Extract the [X, Y] coordinate from the center of the cell holding the provided text.  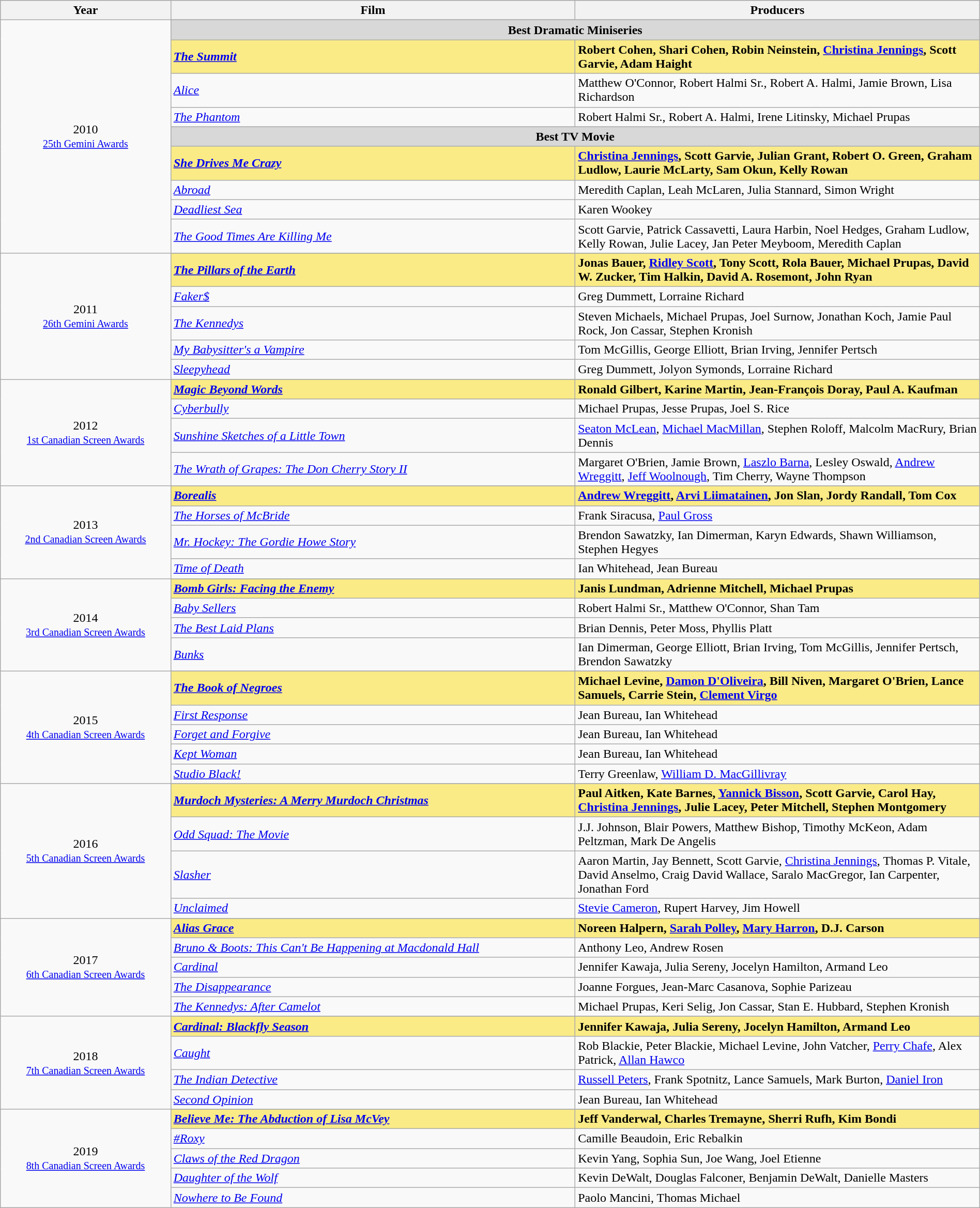
She Drives Me Crazy [373, 163]
2017 6th Canadian Screen Awards [86, 967]
Scott Garvie, Patrick Cassavetti, Laura Harbin, Noel Hedges, Graham Ludlow, Kelly Rowan, Julie Lacey, Jan Peter Meyboom, Meredith Caplan [777, 236]
Forget and Forgive [373, 735]
My Babysitter's a Vampire [373, 350]
The Indian Detective [373, 1079]
Cardinal [373, 967]
Time of Death [373, 569]
Studio Black! [373, 774]
2013 2nd Canadian Screen Awards [86, 532]
Best Dramatic Miniseries [575, 30]
Matthew O'Connor, Robert Halmi Sr., Robert A. Halmi, Jamie Brown, Lisa Richardson [777, 90]
Brendon Sawatzky, Ian Dimerman, Karyn Edwards, Shawn Williamson, Stephen Hegyes [777, 542]
Robert Halmi Sr., Matthew O'Connor, Shan Tam [777, 608]
Claws of the Red Dragon [373, 1158]
Cyberbully [373, 409]
Bruno & Boots: This Can't Be Happening at Macdonald Hall [373, 947]
Seaton McLean, Michael MacMillan, Stephen Roloff, Malcolm MacRury, Brian Dennis [777, 435]
Alias Grace [373, 928]
Greg Dummett, Lorraine Richard [777, 296]
Unclaimed [373, 908]
2011 26th Gemini Awards [86, 316]
Odd Squad: The Movie [373, 834]
Mr. Hockey: The Gordie Howe Story [373, 542]
The Book of Negroes [373, 687]
Janis Lundman, Adrienne Mitchell, Michael Prupas [777, 588]
The Best Laid Plans [373, 628]
Camille Beaudoin, Eric Rebalkin [777, 1139]
Baby Sellers [373, 608]
Borealis [373, 496]
Jeff Vanderwal, Charles Tremayne, Sherri Rufh, Kim Bondi [777, 1119]
2010 25th Gemini Awards [86, 136]
Producers [777, 10]
Caught [373, 1052]
Abroad [373, 190]
Paul Aitken, Kate Barnes, Yannick Bisson, Scott Garvie, Carol Hay, Christina Jennings, Julie Lacey, Peter Mitchell, Stephen Montgomery [777, 800]
Robert Cohen, Shari Cohen, Robin Neinstein, Christina Jennings, Scott Garvie, Adam Haight [777, 57]
Steven Michaels, Michael Prupas, Joel Surnow, Jonathan Koch, Jamie Paul Rock, Jon Cassar, Stephen Kronish [777, 323]
Bunks [373, 654]
The Phantom [373, 117]
Year [86, 10]
Robert Halmi Sr., Robert A. Halmi, Irene Litinsky, Michael Prupas [777, 117]
Sleepyhead [373, 370]
Slasher [373, 875]
Nowhere to Be Found [373, 1198]
Daughter of the Wolf [373, 1178]
Meredith Caplan, Leah McLaren, Julia Stannard, Simon Wright [777, 190]
Terry Greenlaw, William D. MacGillivray [777, 774]
J.J. Johnson, Blair Powers, Matthew Bishop, Timothy McKeon, Adam Peltzman, Mark De Angelis [777, 834]
Ian Whitehead, Jean Bureau [777, 569]
Best TV Movie [575, 136]
Cardinal: Blackfly Season [373, 1026]
The Horses of McBride [373, 515]
Noreen Halpern, Sarah Polley, Mary Harron, D.J. Carson [777, 928]
Tom McGillis, George Elliott, Brian Irving, Jennifer Pertsch [777, 350]
Ronald Gilbert, Karine Martin, Jean-François Doray, Paul A. Kaufman [777, 389]
Bomb Girls: Facing the Enemy [373, 588]
Murdoch Mysteries: A Merry Murdoch Christmas [373, 800]
Michael Prupas, Jesse Prupas, Joel S. Rice [777, 409]
Kevin DeWalt, Douglas Falconer, Benjamin DeWalt, Danielle Masters [777, 1178]
Andrew Wreggitt, Arvi Liimatainen, Jon Slan, Jordy Randall, Tom Cox [777, 496]
Margaret O'Brien, Jamie Brown, Laszlo Barna, Lesley Oswald, Andrew Wreggitt, Jeff Woolnough, Tim Cherry, Wayne Thompson [777, 469]
Sunshine Sketches of a Little Town [373, 435]
Joanne Forgues, Jean-Marc Casanova, Sophie Parizeau [777, 987]
The Kennedys: After Camelot [373, 1006]
Second Opinion [373, 1099]
The Summit [373, 57]
Christina Jennings, Scott Garvie, Julian Grant, Robert O. Green, Graham Ludlow, Laurie McLarty, Sam Okun, Kelly Rowan [777, 163]
2016 5th Canadian Screen Awards [86, 851]
Ian Dimerman, George Elliott, Brian Irving, Tom McGillis, Jennifer Pertsch, Brendon Sawatzky [777, 654]
Kevin Yang, Sophia Sun, Joe Wang, Joel Etienne [777, 1158]
2018 7th Canadian Screen Awards [86, 1063]
Frank Siracusa, Paul Gross [777, 515]
The Good Times Are Killing Me [373, 236]
Anthony Leo, Andrew Rosen [777, 947]
Michael Prupas, Keri Selig, Jon Cassar, Stan E. Hubbard, Stephen Kronish [777, 1006]
Paolo Mancini, Thomas Michael [777, 1198]
Alice [373, 90]
Deadliest Sea [373, 209]
2019 8th Canadian Screen Awards [86, 1158]
Russell Peters, Frank Spotnitz, Lance Samuels, Mark Burton, Daniel Iron [777, 1079]
Rob Blackie, Peter Blackie, Michael Levine, John Vatcher, Perry Chafe, Alex Patrick, Allan Hawco [777, 1052]
Believe Me: The Abduction of Lisa McVey [373, 1119]
The Pillars of the Earth [373, 270]
First Response [373, 715]
The Wrath of Grapes: The Don Cherry Story II [373, 469]
The Disappearance [373, 987]
2012 1st Canadian Screen Awards [86, 433]
Brian Dennis, Peter Moss, Phyllis Platt [777, 628]
Kept Woman [373, 754]
Faker$ [373, 296]
2015 4th Canadian Screen Awards [86, 727]
Film [373, 10]
2014 3rd Canadian Screen Awards [86, 624]
Magic Beyond Words [373, 389]
Jonas Bauer, Ridley Scott, Tony Scott, Rola Bauer, Michael Prupas, David W. Zucker, Tim Halkin, David A. Rosemont, John Ryan [777, 270]
Michael Levine, Damon D'Oliveira, Bill Niven, Margaret O'Brien, Lance Samuels, Carrie Stein, Clement Virgo [777, 687]
Greg Dummett, Jolyon Symonds, Lorraine Richard [777, 370]
Karen Wookey [777, 209]
Stevie Cameron, Rupert Harvey, Jim Howell [777, 908]
#Roxy [373, 1139]
The Kennedys [373, 323]
